Locate the cell with the specified text and output its (X, Y) center coordinate. 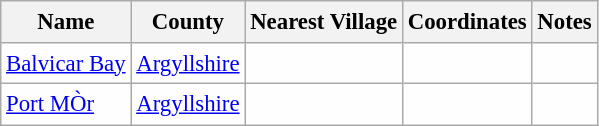
Balvicar Bay (66, 62)
Nearest Village (324, 22)
Port MÒr (66, 104)
Name (66, 22)
Notes (564, 22)
County (188, 22)
Coordinates (467, 22)
